Provide the [x, y] coordinate of the cell's center where the given text is located.  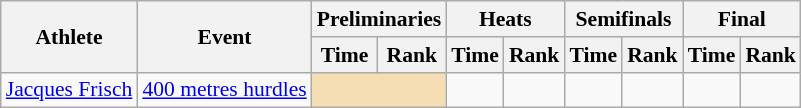
Jacques Frisch [70, 90]
Heats [505, 19]
Preliminaries [379, 19]
400 metres hurdles [224, 90]
Event [224, 36]
Semifinals [623, 19]
Athlete [70, 36]
Final [742, 19]
